From the cell containing the given text, extract its center point as (X, Y) coordinate. 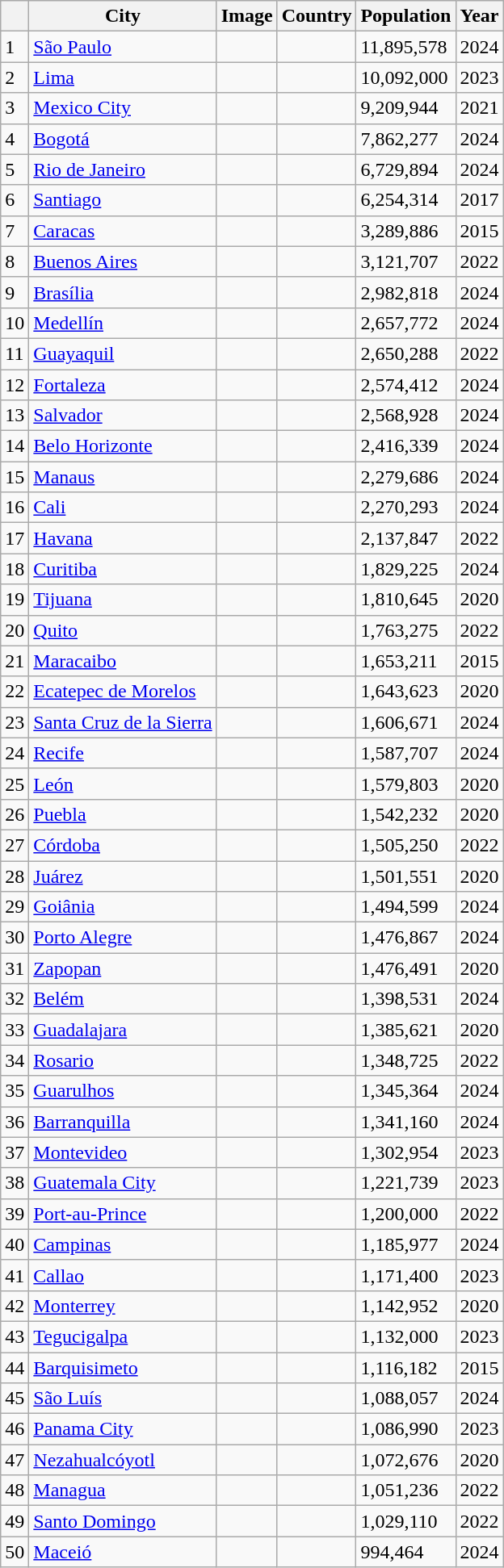
3 (15, 108)
Goiânia (123, 907)
24 (15, 753)
León (123, 784)
39 (15, 1214)
Ecatepec de Morelos (123, 692)
Puebla (123, 814)
1,810,645 (405, 600)
Guadalajara (123, 1030)
1,302,954 (405, 1152)
1,398,531 (405, 999)
1,088,057 (405, 1399)
São Paulo (123, 47)
2,574,412 (405, 385)
8 (15, 261)
45 (15, 1399)
Montevideo (123, 1152)
Porto Alegre (123, 938)
Guayaquil (123, 353)
Guatemala City (123, 1183)
49 (15, 1521)
38 (15, 1183)
1,476,491 (405, 968)
27 (15, 845)
32 (15, 999)
6 (15, 200)
Image (247, 16)
1,185,977 (405, 1244)
2,279,686 (405, 477)
São Luís (123, 1399)
Salvador (123, 416)
1,501,551 (405, 876)
Curitiba (123, 569)
Córdoba (123, 845)
Country (317, 16)
Barranquilla (123, 1122)
26 (15, 814)
44 (15, 1368)
1,494,599 (405, 907)
2,657,772 (405, 323)
10 (15, 323)
Rio de Janeiro (123, 169)
2,650,288 (405, 353)
43 (15, 1336)
1,086,990 (405, 1429)
40 (15, 1244)
1,345,364 (405, 1091)
17 (15, 538)
16 (15, 508)
36 (15, 1122)
Tijuana (123, 600)
1,476,867 (405, 938)
30 (15, 938)
2,982,818 (405, 292)
2,270,293 (405, 508)
2,137,847 (405, 538)
1,029,110 (405, 1521)
1,200,000 (405, 1214)
2,416,339 (405, 446)
1,587,707 (405, 753)
Santa Cruz de la Sierra (123, 722)
7,862,277 (405, 139)
Recife (123, 753)
1,606,671 (405, 722)
19 (15, 600)
9 (15, 292)
1,051,236 (405, 1491)
6,729,894 (405, 169)
1,829,225 (405, 569)
1,653,211 (405, 661)
Panama City (123, 1429)
Port-au-Prince (123, 1214)
2021 (480, 108)
1,542,232 (405, 814)
11 (15, 353)
3,289,886 (405, 231)
1,221,739 (405, 1183)
47 (15, 1460)
42 (15, 1306)
Rosario (123, 1060)
Fortaleza (123, 385)
1,171,400 (405, 1275)
Maracaibo (123, 661)
Santiago (123, 200)
Juárez (123, 876)
22 (15, 692)
Manaus (123, 477)
Cali (123, 508)
Caracas (123, 231)
Campinas (123, 1244)
Population (405, 16)
1,072,676 (405, 1460)
Managua (123, 1491)
Quito (123, 630)
Buenos Aires (123, 261)
Medellín (123, 323)
1,142,952 (405, 1306)
Havana (123, 538)
1,505,250 (405, 845)
3,121,707 (405, 261)
41 (15, 1275)
Belo Horizonte (123, 446)
2 (15, 77)
2,568,928 (405, 416)
7 (15, 231)
1,348,725 (405, 1060)
13 (15, 416)
25 (15, 784)
1,763,275 (405, 630)
Bogotá (123, 139)
1,579,803 (405, 784)
Lima (123, 77)
18 (15, 569)
Santo Domingo (123, 1521)
9,209,944 (405, 108)
20 (15, 630)
34 (15, 1060)
1,643,623 (405, 692)
Zapopan (123, 968)
14 (15, 446)
33 (15, 1030)
Guarulhos (123, 1091)
12 (15, 385)
11,895,578 (405, 47)
1,132,000 (405, 1336)
Brasília (123, 292)
31 (15, 968)
35 (15, 1091)
10,092,000 (405, 77)
5 (15, 169)
15 (15, 477)
6,254,314 (405, 200)
1 (15, 47)
46 (15, 1429)
23 (15, 722)
Barquisimeto (123, 1368)
37 (15, 1152)
1,385,621 (405, 1030)
2017 (480, 200)
City (123, 16)
1,341,160 (405, 1122)
Callao (123, 1275)
Mexico City (123, 108)
29 (15, 907)
1,116,182 (405, 1368)
Tegucigalpa (123, 1336)
21 (15, 661)
Maceió (123, 1552)
Monterrey (123, 1306)
Nezahualcóyotl (123, 1460)
48 (15, 1491)
Year (480, 16)
28 (15, 876)
50 (15, 1552)
Belém (123, 999)
4 (15, 139)
994,464 (405, 1552)
